Determine the (X, Y) coordinate at the center of the cell enclosing the given text.  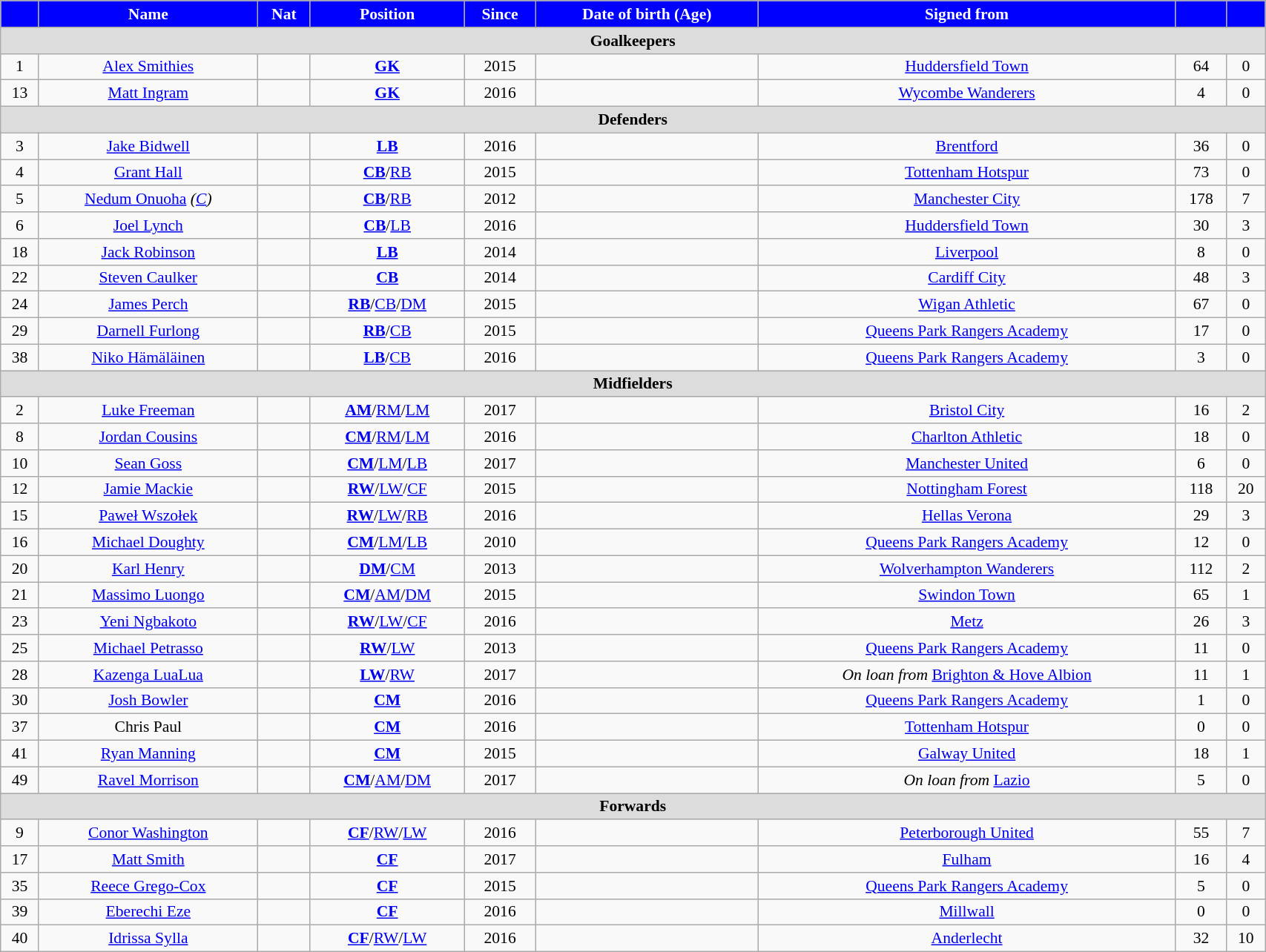
Grant Hall (148, 173)
Alex Smithies (148, 67)
RB/CB/DM (387, 305)
Idrissa Sylla (148, 939)
2010 (500, 543)
Jamie Mackie (148, 489)
Name (148, 14)
DM/CM (387, 569)
55 (1201, 833)
25 (20, 648)
Chris Paul (148, 727)
Reece Grego-Cox (148, 886)
RW/LW/RB (387, 516)
Brentford (967, 146)
Manchester City (967, 199)
Kazenga LuaLua (148, 675)
Midfielders (633, 384)
Since (500, 14)
40 (20, 939)
48 (1201, 278)
Nedum Onuoha (C) (148, 199)
15 (20, 516)
RW/LW (387, 648)
Metz (967, 622)
21 (20, 595)
65 (1201, 595)
35 (20, 886)
178 (1201, 199)
Charlton Athletic (967, 437)
13 (20, 93)
Date of birth (Age) (647, 14)
AM/RM/LM (387, 411)
22 (20, 278)
Manchester United (967, 463)
LW/RW (387, 675)
37 (20, 727)
Darnell Furlong (148, 331)
64 (1201, 67)
9 (20, 833)
CB (387, 278)
41 (20, 754)
Swindon Town (967, 595)
Ravel Morrison (148, 780)
Liverpool (967, 252)
32 (1201, 939)
Matt Smith (148, 859)
23 (20, 622)
Luke Freeman (148, 411)
Position (387, 14)
RB/CB (387, 331)
24 (20, 305)
Wolverhampton Wanderers (967, 569)
36 (1201, 146)
Eberechi Eze (148, 912)
26 (1201, 622)
On loan from Brighton & Hove Albion (967, 675)
Ryan Manning (148, 754)
LB/CB (387, 357)
Signed from (967, 14)
Forwards (633, 807)
Josh Bowler (148, 701)
Defenders (633, 120)
Millwall (967, 912)
Joel Lynch (148, 225)
38 (20, 357)
67 (1201, 305)
Bristol City (967, 411)
39 (20, 912)
Karl Henry (148, 569)
James Perch (148, 305)
49 (20, 780)
Hellas Verona (967, 516)
28 (20, 675)
Paweł Wszołek (148, 516)
Cardiff City (967, 278)
CB/LB (387, 225)
2012 (500, 199)
73 (1201, 173)
Steven Caulker (148, 278)
Galway United (967, 754)
Jack Robinson (148, 252)
Massimo Luongo (148, 595)
Jordan Cousins (148, 437)
Goalkeepers (633, 41)
Peterborough United (967, 833)
CM/RM/LM (387, 437)
Wigan Athletic (967, 305)
118 (1201, 489)
Nottingham Forest (967, 489)
Jake Bidwell (148, 146)
Michael Petrasso (148, 648)
Michael Doughty (148, 543)
Matt Ingram (148, 93)
Yeni Ngbakoto (148, 622)
Fulham (967, 859)
Wycombe Wanderers (967, 93)
112 (1201, 569)
Sean Goss (148, 463)
Anderlecht (967, 939)
On loan from Lazio (967, 780)
Niko Hämäläinen (148, 357)
Nat (283, 14)
Conor Washington (148, 833)
